Search for the cell housing the specified text and yield its [X, Y] center coordinate. 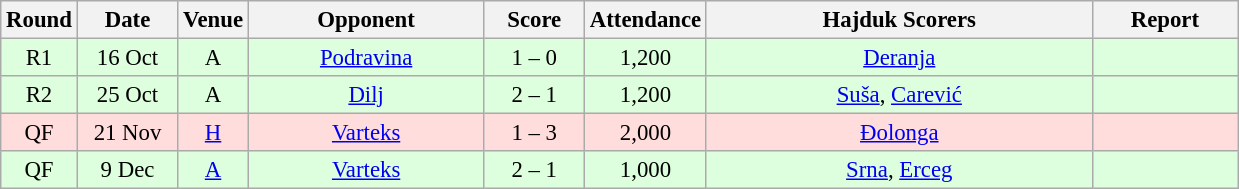
Deranja [899, 58]
1 – 0 [534, 58]
1 – 3 [534, 133]
Đolonga [899, 133]
Opponent [366, 20]
Suša, Carević [899, 95]
21 Nov [128, 133]
16 Oct [128, 58]
Report [1165, 20]
Podravina [366, 58]
9 Dec [128, 170]
Hajduk Scorers [899, 20]
Round [39, 20]
Date [128, 20]
H [214, 133]
Srna, Erceg [899, 170]
R2 [39, 95]
25 Oct [128, 95]
1,000 [646, 170]
Venue [214, 20]
Dilj [366, 95]
R1 [39, 58]
2,000 [646, 133]
Score [534, 20]
Attendance [646, 20]
